Pinpoint the cell where the given text exists, returning its [X, Y] midpoint coordinate. 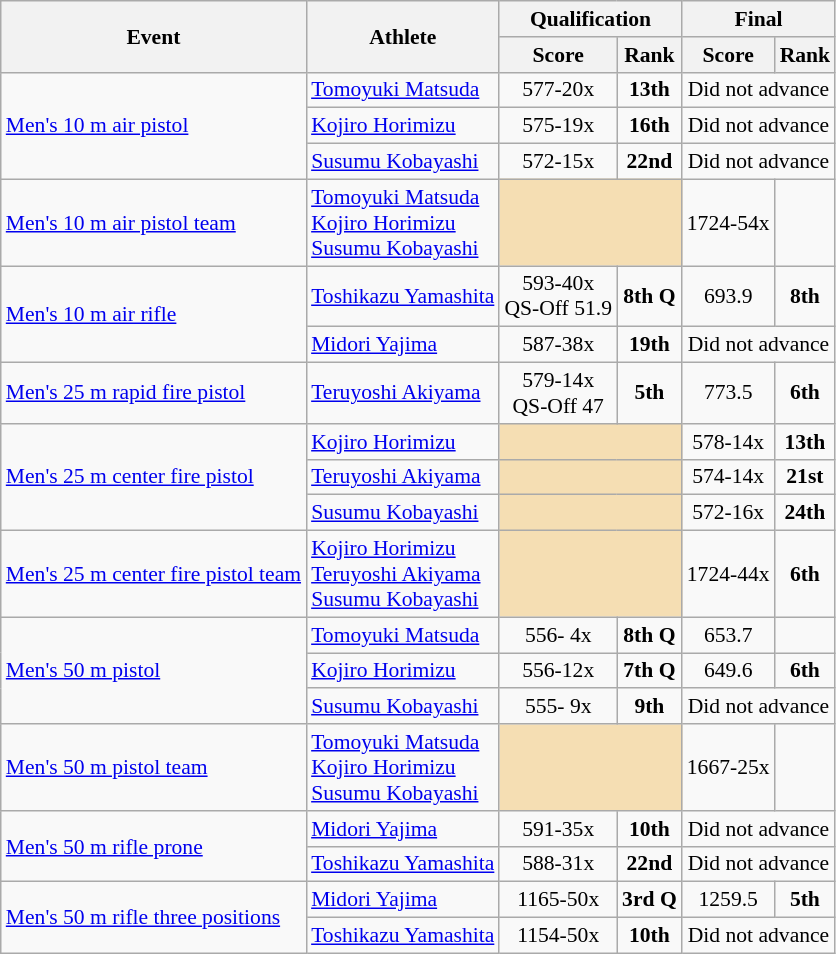
Qualification [590, 19]
Men's 25 m rapid fire pistol [154, 394]
Athlete [402, 36]
555- 9x [558, 707]
7th Q [650, 671]
16th [650, 126]
Men's 50 m pistol [154, 670]
19th [650, 345]
Event [154, 36]
1724-44x [728, 574]
587-38x [558, 345]
556-12x [558, 671]
1724-54x [728, 222]
579-14xQS-Off 47 [558, 394]
773.5 [728, 394]
Men's 10 m air pistol [154, 126]
593-40xQS-Off 51.9 [558, 296]
Men's 50 m pistol team [154, 768]
8th [806, 296]
Men's 50 m rifle prone [154, 846]
693.9 [728, 296]
24th [806, 513]
574-14x [728, 477]
1154-50x [558, 936]
556- 4x [558, 635]
649.6 [728, 671]
653.7 [728, 635]
591-35x [558, 829]
Men's 10 m air pistol team [154, 222]
Men's 25 m center fire pistol team [154, 574]
572-16x [728, 513]
Men's 10 m air rifle [154, 314]
578-14x [728, 442]
577-20x [558, 90]
1165-50x [558, 900]
Kojiro HorimizuTeruyoshi AkiyamaSusumu Kobayashi [402, 574]
21st [806, 477]
Men's 50 m rifle three positions [154, 918]
1667-25x [728, 768]
572-15x [558, 162]
1259.5 [728, 900]
588-31x [558, 864]
575-19x [558, 126]
Men's 25 m center fire pistol [154, 478]
9th [650, 707]
3rd Q [650, 900]
Final [758, 19]
